Scan for the cell matching the given text and deliver its (x, y) coordinate at center. 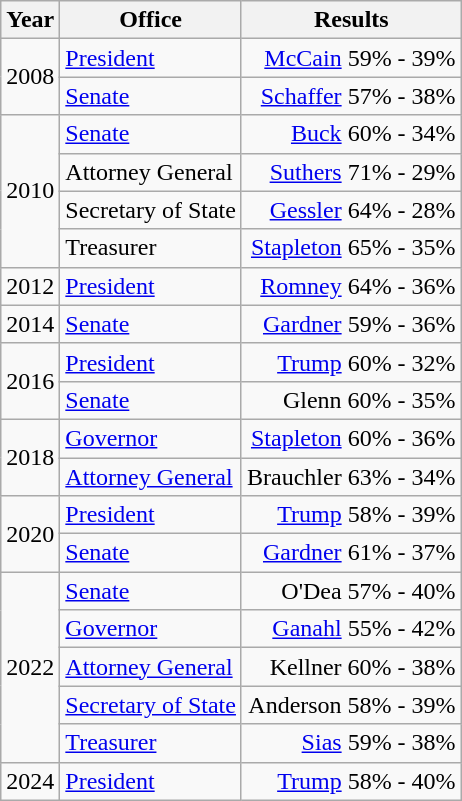
Brauchler 63% - 34% (351, 477)
Glenn 60% - 35% (351, 400)
Ganahl 55% - 42% (351, 629)
2012 (30, 286)
2010 (30, 191)
Gessler 64% - 28% (351, 210)
2022 (30, 667)
Trump 58% - 39% (351, 515)
2016 (30, 381)
Gardner 61% - 37% (351, 553)
Sias 59% - 38% (351, 743)
Romney 64% - 36% (351, 286)
Trump 60% - 32% (351, 362)
2020 (30, 534)
Stapleton 60% - 36% (351, 438)
Results (351, 20)
McCain 59% - 39% (351, 58)
O'Dea 57% - 40% (351, 591)
Office (151, 20)
Buck 60% - 34% (351, 134)
Gardner 59% - 36% (351, 324)
Trump 58% - 40% (351, 781)
Kellner 60% - 38% (351, 667)
Anderson 58% - 39% (351, 705)
Year (30, 20)
2014 (30, 324)
2018 (30, 457)
2008 (30, 77)
Stapleton 65% - 35% (351, 248)
2024 (30, 781)
Schaffer 57% - 38% (351, 96)
Suthers 71% - 29% (351, 172)
